Extract the (X, Y) coordinate from the center of the cell holding the provided text.  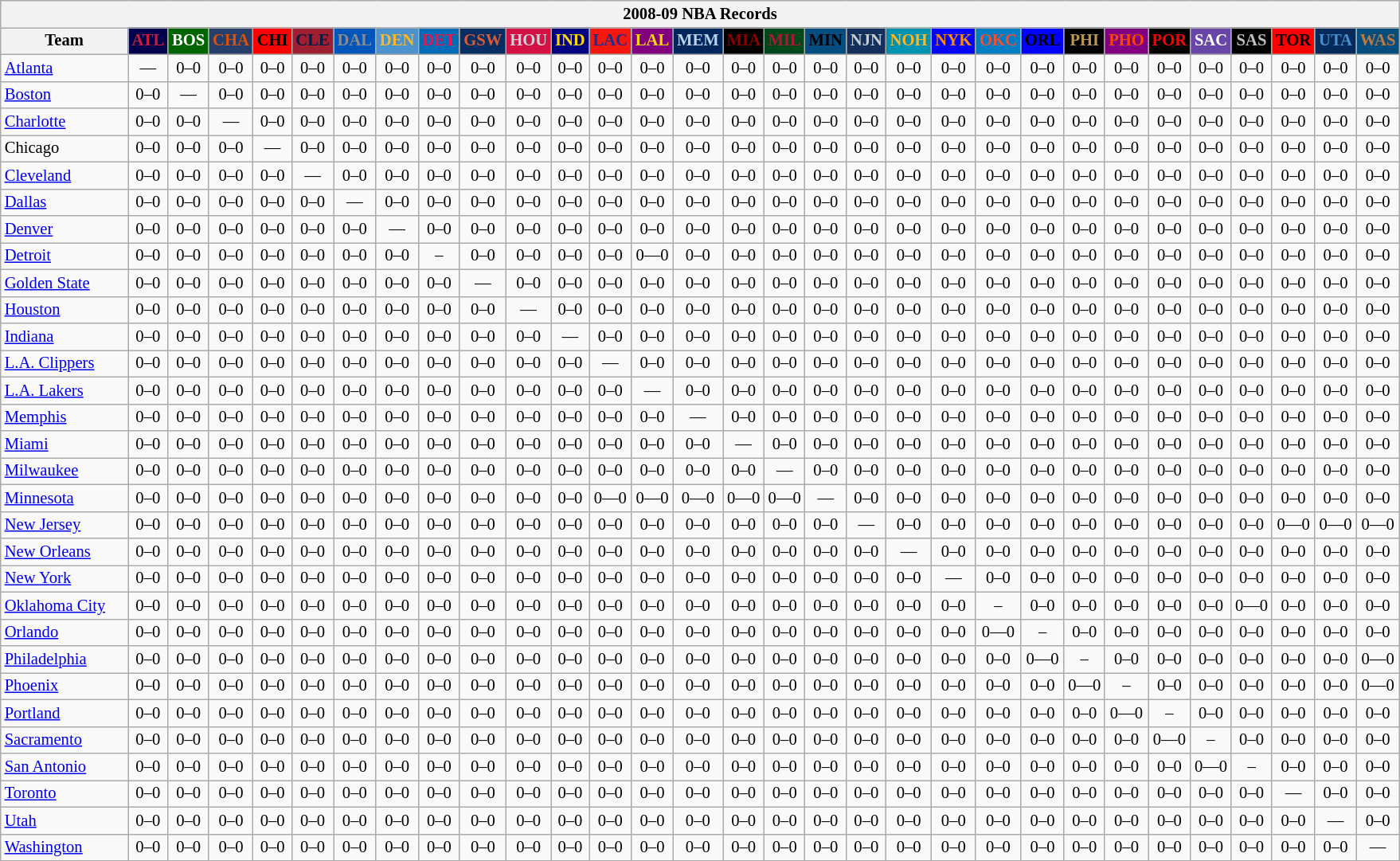
LAL (652, 41)
NJN (866, 41)
CHA (231, 41)
Oklahoma City (65, 605)
ORL (1042, 41)
Philadelphia (65, 659)
MEM (698, 41)
PHO (1126, 41)
UTA (1335, 41)
Utah (65, 820)
ATL (148, 41)
SAC (1210, 41)
BOS (188, 41)
MIL (785, 41)
PHI (1085, 41)
Team (65, 41)
MIN (826, 41)
2008-09 NBA Records (701, 14)
POR (1169, 41)
New Jersey (65, 525)
Cleveland (65, 175)
Dallas (65, 202)
DET (439, 41)
L.A. Clippers (65, 363)
Charlotte (65, 122)
Memphis (65, 417)
DEN (397, 41)
Milwaukee (65, 471)
Toronto (65, 793)
DAL (355, 41)
San Antonio (65, 767)
Boston (65, 95)
New York (65, 578)
Atlanta (65, 68)
NOH (909, 41)
Sacramento (65, 740)
OKC (999, 41)
Indiana (65, 337)
Portland (65, 713)
TOR (1293, 41)
Denver (65, 229)
Minnesota (65, 498)
CLE (312, 41)
Detroit (65, 256)
New Orleans (65, 552)
WAS (1378, 41)
CHI (272, 41)
SAS (1252, 41)
Phoenix (65, 686)
Chicago (65, 148)
L.A. Lakers (65, 390)
Golden State (65, 283)
NYK (953, 41)
Orlando (65, 632)
Houston (65, 310)
Washington (65, 847)
HOU (529, 41)
LAC (610, 41)
IND (570, 41)
Miami (65, 444)
GSW (483, 41)
MIA (744, 41)
